From the cell containing the given text, extract its center point as [X, Y] coordinate. 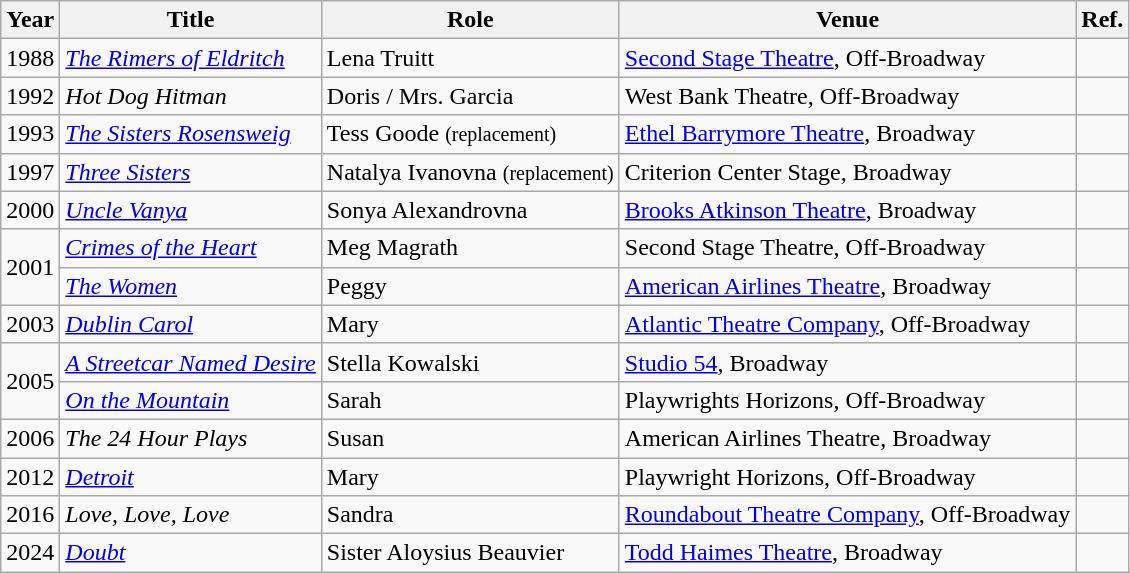
Sonya Alexandrovna [470, 210]
2006 [30, 438]
Ref. [1102, 20]
The 24 Hour Plays [190, 438]
Venue [848, 20]
Tess Goode (replacement) [470, 134]
Dublin Carol [190, 324]
Detroit [190, 477]
Meg Magrath [470, 248]
2024 [30, 553]
Three Sisters [190, 172]
The Sisters Rosensweig [190, 134]
Crimes of the Heart [190, 248]
1992 [30, 96]
2012 [30, 477]
Peggy [470, 286]
On the Mountain [190, 400]
Doris / Mrs. Garcia [470, 96]
Year [30, 20]
Studio 54, Broadway [848, 362]
2005 [30, 381]
Lena Truitt [470, 58]
A Streetcar Named Desire [190, 362]
2003 [30, 324]
Atlantic Theatre Company, Off-Broadway [848, 324]
1997 [30, 172]
The Women [190, 286]
Sarah [470, 400]
Playwrights Horizons, Off-Broadway [848, 400]
2001 [30, 267]
Ethel Barrymore Theatre, Broadway [848, 134]
Natalya Ivanovna (replacement) [470, 172]
West Bank Theatre, Off-Broadway [848, 96]
Stella Kowalski [470, 362]
Sister Aloysius Beauvier [470, 553]
Susan [470, 438]
Roundabout Theatre Company, Off-Broadway [848, 515]
Love, Love, Love [190, 515]
Hot Dog Hitman [190, 96]
1988 [30, 58]
Sandra [470, 515]
Todd Haimes Theatre, Broadway [848, 553]
The Rimers of Eldritch [190, 58]
2000 [30, 210]
2016 [30, 515]
Playwright Horizons, Off-Broadway [848, 477]
Doubt [190, 553]
Title [190, 20]
Uncle Vanya [190, 210]
1993 [30, 134]
Role [470, 20]
Brooks Atkinson Theatre, Broadway [848, 210]
Criterion Center Stage, Broadway [848, 172]
